Pinpoint the cell where the given text exists, returning its [X, Y] midpoint coordinate. 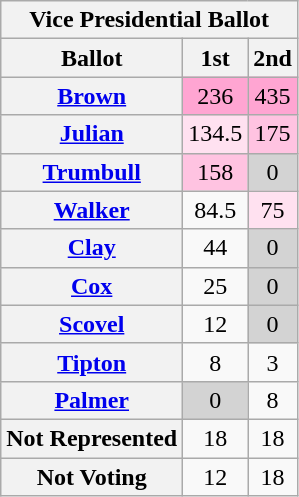
Vice Presidential Ballot [150, 20]
25 [216, 286]
Tipton [92, 362]
158 [216, 172]
Cox [92, 286]
84.5 [216, 210]
Walker [92, 210]
44 [216, 248]
Scovel [92, 324]
435 [273, 96]
Julian [92, 134]
236 [216, 96]
Palmer [92, 400]
Not Voting [92, 477]
Not Represented [92, 438]
2nd [273, 58]
Ballot [92, 58]
75 [273, 210]
1st [216, 58]
134.5 [216, 134]
3 [273, 362]
Brown [92, 96]
Clay [92, 248]
Trumbull [92, 172]
175 [273, 134]
